Provide the [X, Y] coordinate of the cell's center where the given text is located.  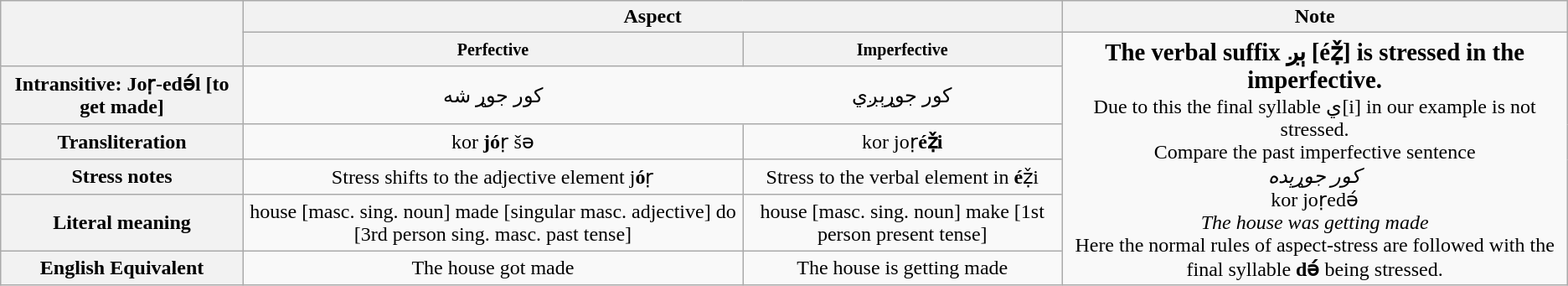
کور جوړېږي [901, 96]
Perfective [493, 49]
The house got made [493, 268]
Stress notes [122, 176]
kor jóṛ šə [493, 141]
Stress to the verbal element in éẓ̌i [901, 176]
Intransitive: Joṛ-edə́l [to get made] [122, 96]
Stress shifts to the adjective element jóṛ [493, 176]
English Equivalent [122, 268]
Transliteration [122, 141]
Note [1315, 17]
The house is getting made [901, 268]
کور جوړ شه [493, 96]
house [masc. sing. noun] make [1st person present tense] [901, 222]
Aspect [652, 17]
Imperfective [901, 49]
Literal meaning [122, 222]
house [masc. sing. noun] made [singular masc. adjective] do [3rd person sing. masc. past tense] [493, 222]
kor joṛéẓ̌i [901, 141]
